Return [X, Y] of the center of cell containing provided text 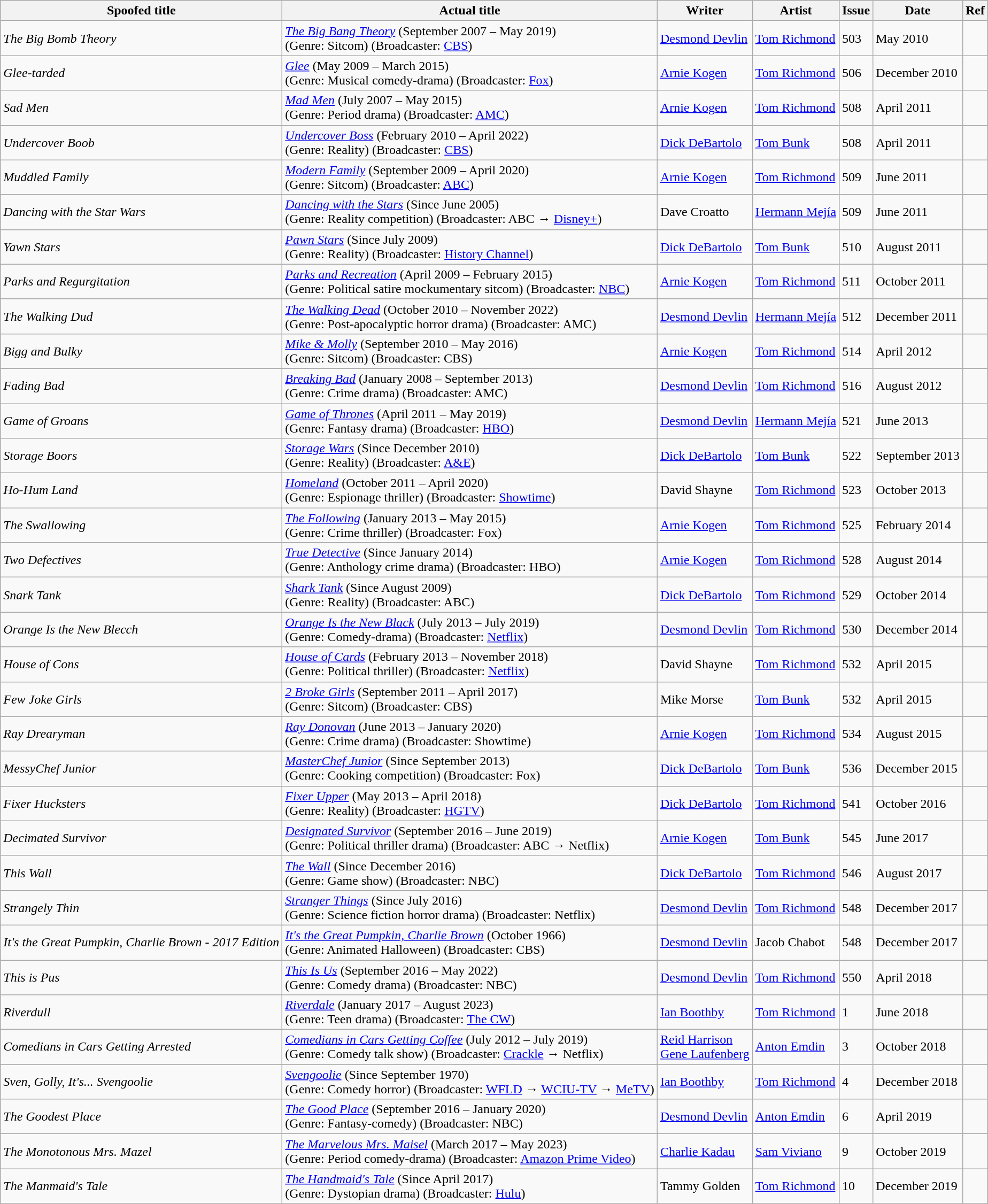
530 [856, 630]
The Swallowing [141, 525]
Few Joke Girls [141, 699]
Riverdull [141, 1013]
Fixer Upper (May 2013 – April 2018)(Genre: Reality) (Broadcaster: HGTV) [470, 803]
Riverdale (January 2017 – August 2023)(Genre: Teen drama) (Broadcaster: The CW) [470, 1013]
Parks and Recreation (April 2009 – February 2015)(Genre: Political satire mockumentary sitcom) (Broadcaster: NBC) [470, 281]
529 [856, 595]
October 2013 [918, 491]
Ho-Hum Land [141, 491]
514 [856, 351]
522 [856, 456]
The Big Bang Theory (September 2007 – May 2019)(Genre: Sitcom) (Broadcaster: CBS) [470, 38]
February 2014 [918, 525]
Actual title [470, 11]
Orange Is the New Blecch [141, 630]
House of Cards (February 2013 – November 2018)(Genre: Political thriller) (Broadcaster: Netflix) [470, 664]
May 2010 [918, 38]
Jacob Chabot [796, 942]
4 [856, 1082]
Glee-tarded [141, 73]
Issue [856, 11]
Storage Wars (Since December 2010)(Genre: Reality) (Broadcaster: A&E) [470, 456]
545 [856, 838]
Ref [975, 11]
December 2010 [918, 73]
9 [856, 1152]
Storage Boors [141, 456]
Comedians in Cars Getting Coffee (July 2012 – July 2019)(Genre: Comedy talk show) (Broadcaster: Crackle → Netflix) [470, 1047]
Parks and Regurgitation [141, 281]
Dave Croatto [705, 212]
June 2018 [918, 1013]
April 2018 [918, 977]
Modern Family (September 2009 – April 2020)(Genre: Sitcom) (Broadcaster: ABC) [470, 177]
August 2014 [918, 560]
Writer [705, 11]
Svengoolie (Since September 1970)(Genre: Comedy horror) (Broadcaster: WFLD → WCIU-TV → MeTV) [470, 1082]
September 2013 [918, 456]
The Following (January 2013 – May 2015)(Genre: Crime thriller) (Broadcaster: Fox) [470, 525]
Mike Morse [705, 699]
Sad Men [141, 108]
Muddled Family [141, 177]
528 [856, 560]
Pawn Stars (Since July 2009)(Genre: Reality) (Broadcaster: History Channel) [470, 247]
December 2011 [918, 317]
Decimated Survivor [141, 838]
Charlie Kadau [705, 1152]
It's the Great Pumpkin, Charlie Brown - 2017 Edition [141, 942]
Comedians in Cars Getting Arrested [141, 1047]
550 [856, 977]
October 2014 [918, 595]
This is Pus [141, 977]
Reid HarrisonGene Laufenberg [705, 1047]
October 2011 [918, 281]
Yawn Stars [141, 247]
Mike & Molly (September 2010 – May 2016)(Genre: Sitcom) (Broadcaster: CBS) [470, 351]
534 [856, 734]
June 2017 [918, 838]
Game of Groans [141, 420]
April 2019 [918, 1116]
MessyChef Junior [141, 769]
Mad Men (July 2007 – May 2015)(Genre: Period drama) (Broadcaster: AMC) [470, 108]
Homeland (October 2011 – April 2020)(Genre: Espionage thriller) (Broadcaster: Showtime) [470, 491]
June 2013 [918, 420]
512 [856, 317]
December 2014 [918, 630]
523 [856, 491]
511 [856, 281]
Game of Thrones (April 2011 – May 2019)(Genre: Fantasy drama) (Broadcaster: HBO) [470, 420]
Sven, Golly, It's... Svengoolie [141, 1082]
August 2015 [918, 734]
This Is Us (September 2016 – May 2022)(Genre: Comedy drama) (Broadcaster: NBC) [470, 977]
546 [856, 873]
October 2016 [918, 803]
Orange Is the New Black (July 2013 – July 2019)(Genre: Comedy-drama) (Broadcaster: Netflix) [470, 630]
The Goodest Place [141, 1116]
Strangely Thin [141, 908]
Designated Survivor (September 2016 – June 2019)(Genre: Political thriller drama) (Broadcaster: ABC → Netflix) [470, 838]
December 2015 [918, 769]
Glee (May 2009 – March 2015)(Genre: Musical comedy-drama) (Broadcaster: Fox) [470, 73]
August 2017 [918, 873]
The Manmaid's Tale [141, 1186]
10 [856, 1186]
April 2012 [918, 351]
House of Cons [141, 664]
The Handmaid's Tale (Since April 2017)(Genre: Dystopian drama) (Broadcaster: Hulu) [470, 1186]
The Monotonous Mrs. Mazel [141, 1152]
516 [856, 386]
October 2019 [918, 1152]
Two Defectives [141, 560]
2 Broke Girls (September 2011 – April 2017)(Genre: Sitcom) (Broadcaster: CBS) [470, 699]
541 [856, 803]
Date [918, 11]
Undercover Boob [141, 142]
Fixer Hucksters [141, 803]
This Wall [141, 873]
Tammy Golden [705, 1186]
Dancing with the Stars (Since June 2005)(Genre: Reality competition) (Broadcaster: ABC → Disney+) [470, 212]
December 2019 [918, 1186]
Undercover Boss (February 2010 – April 2022)(Genre: Reality) (Broadcaster: CBS) [470, 142]
521 [856, 420]
October 2018 [918, 1047]
503 [856, 38]
525 [856, 525]
6 [856, 1116]
Ray Donovan (June 2013 – January 2020)(Genre: Crime drama) (Broadcaster: Showtime) [470, 734]
August 2012 [918, 386]
The Walking Dud [141, 317]
Bigg and Bulky [141, 351]
536 [856, 769]
Breaking Bad (January 2008 – September 2013)(Genre: Crime drama) (Broadcaster: AMC) [470, 386]
Dancing with the Star Wars [141, 212]
Shark Tank (Since August 2009)(Genre: Reality) (Broadcaster: ABC) [470, 595]
Artist [796, 11]
The Wall (Since December 2016)(Genre: Game show) (Broadcaster: NBC) [470, 873]
It's the Great Pumpkin, Charlie Brown (October 1966)(Genre: Animated Halloween) (Broadcaster: CBS) [470, 942]
1 [856, 1013]
Ray Drearyman [141, 734]
The Walking Dead (October 2010 – November 2022)(Genre: Post-apocalyptic horror drama) (Broadcaster: AMC) [470, 317]
Spoofed title [141, 11]
Snark Tank [141, 595]
MasterChef Junior (Since September 2013)(Genre: Cooking competition) (Broadcaster: Fox) [470, 769]
Fading Bad [141, 386]
True Detective (Since January 2014)(Genre: Anthology crime drama) (Broadcaster: HBO) [470, 560]
The Good Place (September 2016 – January 2020)(Genre: Fantasy-comedy) (Broadcaster: NBC) [470, 1116]
3 [856, 1047]
506 [856, 73]
510 [856, 247]
August 2011 [918, 247]
Stranger Things (Since July 2016)(Genre: Science fiction horror drama) (Broadcaster: Netflix) [470, 908]
The Marvelous Mrs. Maisel (March 2017 – May 2023)(Genre: Period comedy-drama) (Broadcaster: Amazon Prime Video) [470, 1152]
Sam Viviano [796, 1152]
December 2018 [918, 1082]
The Big Bomb Theory [141, 38]
